Return [X, Y] of the center of cell containing provided text 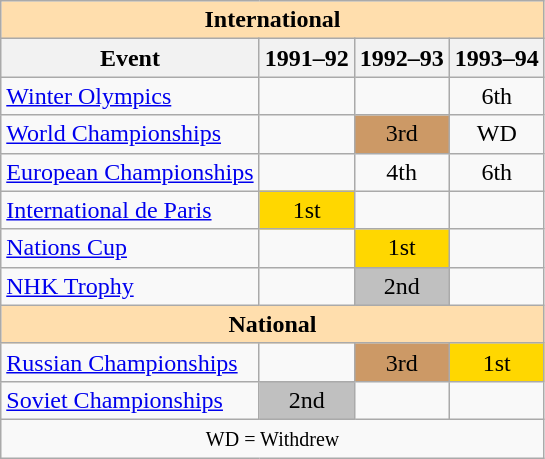
4th [402, 172]
WD = Withdrew [273, 438]
Event [130, 58]
Russian Championships [130, 362]
International de Paris [130, 210]
Winter Olympics [130, 96]
NHK Trophy [130, 286]
European Championships [130, 172]
National [273, 324]
1992–93 [402, 58]
Nations Cup [130, 248]
International [273, 20]
1991–92 [306, 58]
World Championships [130, 134]
WD [496, 134]
1993–94 [496, 58]
Soviet Championships [130, 400]
